Return the (X, Y) coordinate for the center point of the cell that contains the specified text.  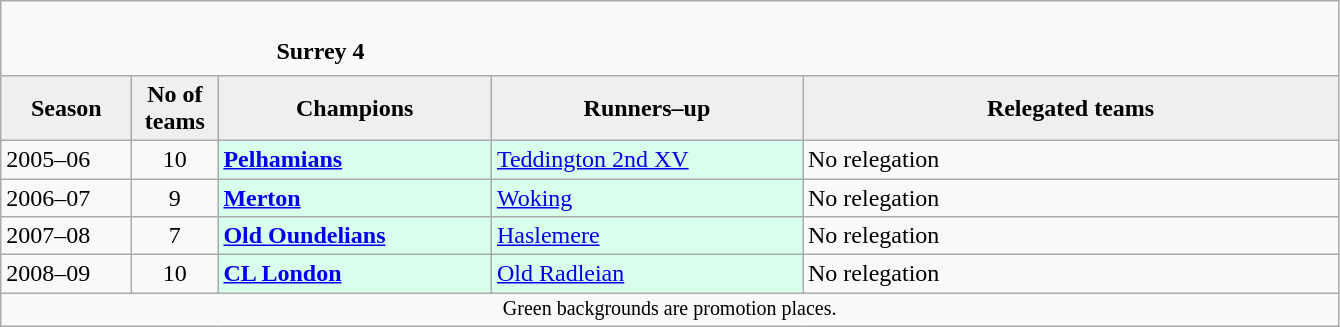
Runners–up (646, 108)
Merton (355, 197)
Green backgrounds are promotion places. (670, 310)
9 (175, 197)
Pelhamians (355, 159)
No of teams (175, 108)
2008–09 (66, 274)
2007–08 (66, 236)
2006–07 (66, 197)
2005–06 (66, 159)
Season (66, 108)
Old Oundelians (355, 236)
Old Radleian (646, 274)
CL London (355, 274)
Teddington 2nd XV (646, 159)
Woking (646, 197)
7 (175, 236)
Relegated teams (1070, 108)
Haslemere (646, 236)
Champions (355, 108)
